Return the (x, y) coordinate for the center point of the cell that contains the specified text.  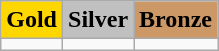
Silver (98, 20)
Bronze (176, 20)
Gold (32, 20)
